Output the [x, y] coordinate of the center of the cell containing the given text.  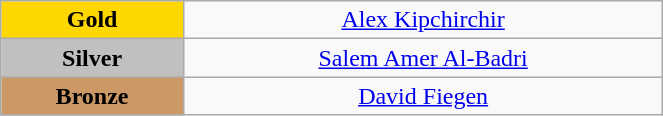
Alex Kipchirchir [422, 20]
Salem Amer Al-Badri [422, 58]
Bronze [92, 96]
Silver [92, 58]
David Fiegen [422, 96]
Gold [92, 20]
